Detect which cell encompasses the target text, then output its (x, y) center coordinate. 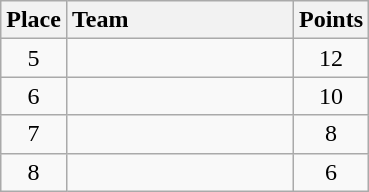
Points (332, 20)
12 (332, 58)
Team (180, 20)
10 (332, 96)
7 (34, 134)
5 (34, 58)
Place (34, 20)
